Scan for the cell matching the given text and deliver its [x, y] coordinate at center. 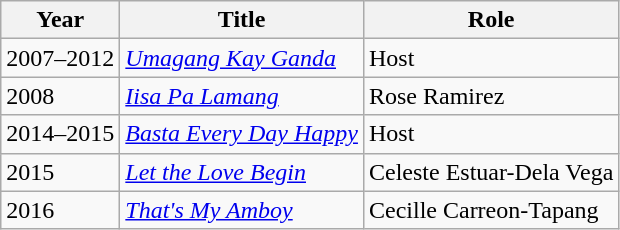
2015 [60, 172]
Celeste Estuar-Dela Vega [490, 172]
Rose Ramirez [490, 96]
Let the Love Begin [242, 172]
Year [60, 20]
2014–2015 [60, 134]
2016 [60, 210]
2007–2012 [60, 58]
Role [490, 20]
That's My Amboy [242, 210]
Cecille Carreon-Tapang [490, 210]
Title [242, 20]
Iisa Pa Lamang [242, 96]
Basta Every Day Happy [242, 134]
Umagang Kay Ganda [242, 58]
2008 [60, 96]
